Scan for the cell matching the given text and deliver its [X, Y] coordinate at center. 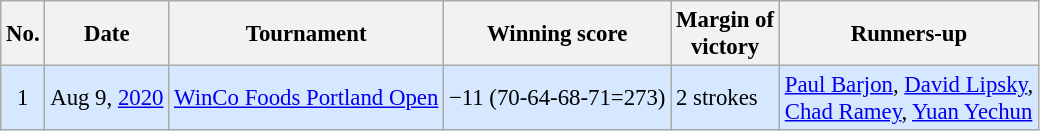
Tournament [306, 34]
2 strokes [726, 98]
Aug 9, 2020 [107, 98]
1 [23, 98]
Paul Barjon, David Lipsky, Chad Ramey, Yuan Yechun [908, 98]
Runners-up [908, 34]
Date [107, 34]
Winning score [558, 34]
No. [23, 34]
WinCo Foods Portland Open [306, 98]
Margin ofvictory [726, 34]
−11 (70-64-68-71=273) [558, 98]
